Output the [X, Y] coordinate of the center of the cell containing the given text.  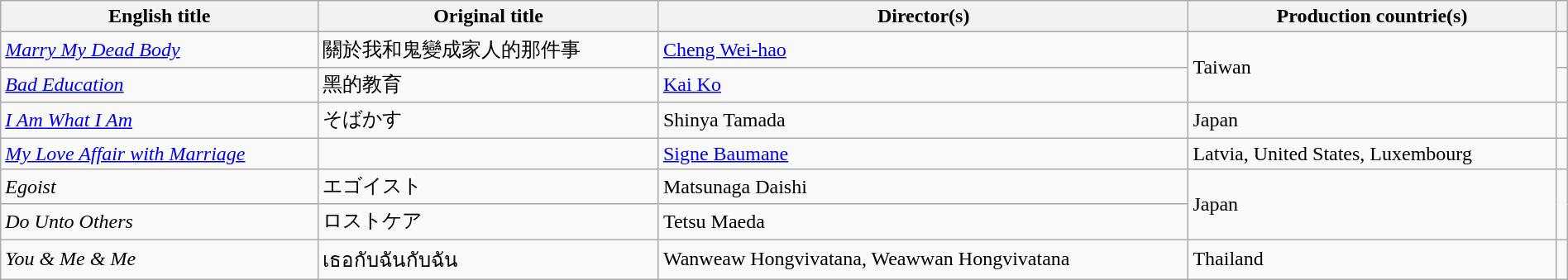
Wanweaw Hongvivatana, Weawwan Hongvivatana [923, 259]
เธอกับฉันกับฉัน [489, 259]
Matsunaga Daishi [923, 187]
黑的教育 [489, 84]
關於我和鬼變成家人的那件事 [489, 50]
Shinya Tamada [923, 121]
Taiwan [1372, 68]
エゴイスト [489, 187]
Bad Education [160, 84]
Cheng Wei-hao [923, 50]
English title [160, 17]
Signe Baumane [923, 153]
ロストケア [489, 221]
Original title [489, 17]
Director(s) [923, 17]
I Am What I Am [160, 121]
Do Unto Others [160, 221]
Kai Ko [923, 84]
Egoist [160, 187]
Production countrie(s) [1372, 17]
You & Me & Me [160, 259]
そばかす [489, 121]
Marry My Dead Body [160, 50]
Latvia, United States, Luxembourg [1372, 153]
Thailand [1372, 259]
Tetsu Maeda [923, 221]
My Love Affair with Marriage [160, 153]
